Detect which cell encompasses the target text, then output its [X, Y] center coordinate. 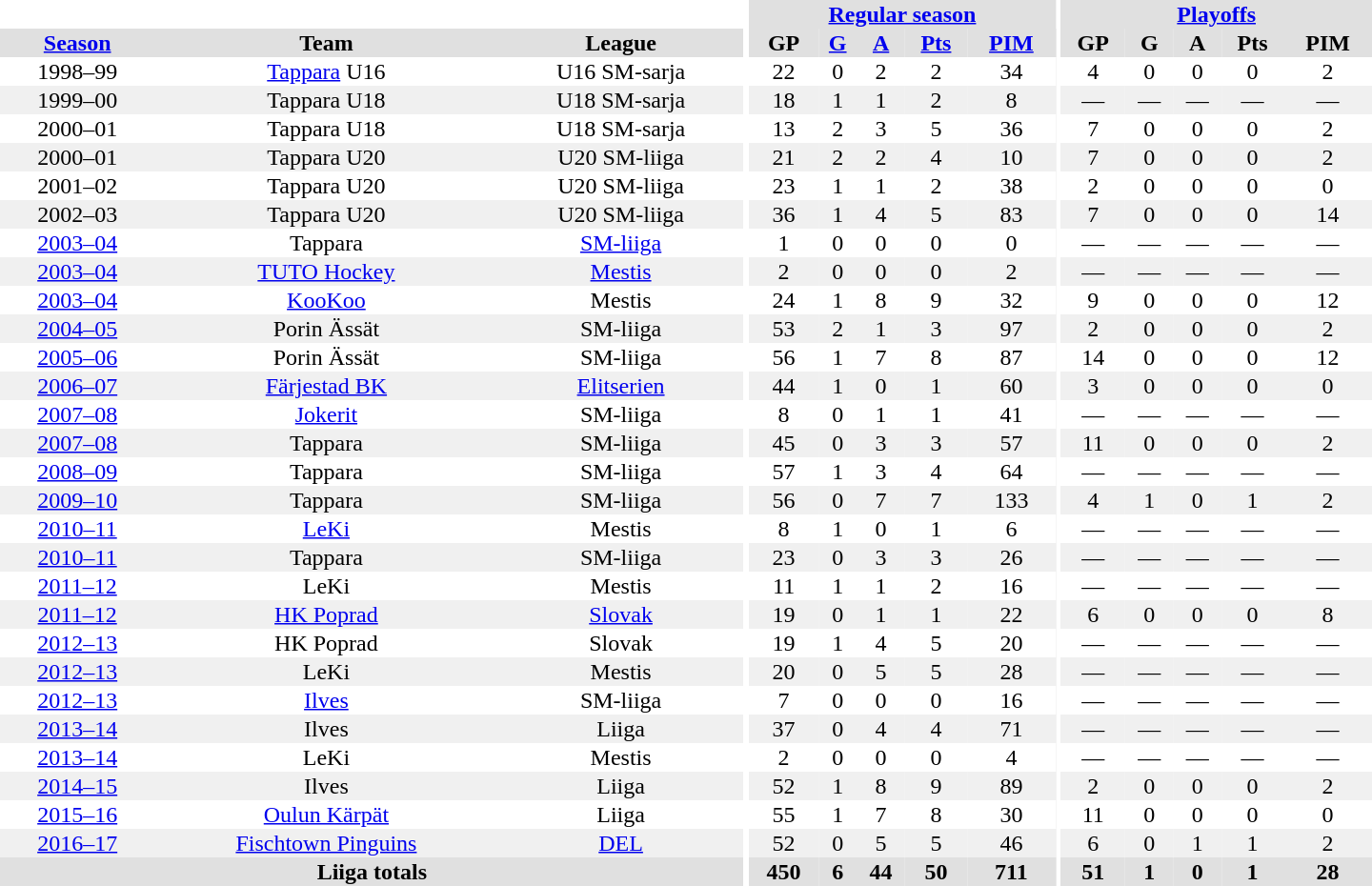
24 [783, 300]
83 [1012, 214]
13 [783, 129]
10 [1012, 157]
Tappara U16 [326, 71]
38 [1012, 186]
DEL [621, 843]
Oulun Kärpät [326, 815]
League [621, 43]
18 [783, 100]
2009–10 [77, 500]
Färjestad BK [326, 386]
87 [1012, 357]
21 [783, 157]
60 [1012, 386]
26 [1012, 557]
2001–02 [77, 186]
71 [1012, 729]
Regular season [902, 14]
2016–17 [77, 843]
KooKoo [326, 300]
50 [936, 872]
Playoffs [1216, 14]
32 [1012, 300]
1999–00 [77, 100]
U16 SM-sarja [621, 71]
2008–09 [77, 472]
133 [1012, 500]
2002–03 [77, 214]
Season [77, 43]
2004–05 [77, 329]
89 [1012, 786]
46 [1012, 843]
2006–07 [77, 386]
TUTO Hockey [326, 272]
55 [783, 815]
53 [783, 329]
1998–99 [77, 71]
450 [783, 872]
64 [1012, 472]
Jokerit [326, 414]
2005–06 [77, 357]
34 [1012, 71]
2015–16 [77, 815]
37 [783, 729]
711 [1012, 872]
45 [783, 443]
2014–15 [77, 786]
Team [326, 43]
97 [1012, 329]
41 [1012, 414]
Fischtown Pinguins [326, 843]
51 [1093, 872]
30 [1012, 815]
Elitserien [621, 386]
Liiga totals [372, 872]
